Determine the (X, Y) coordinate at the center of the cell enclosing the given text.  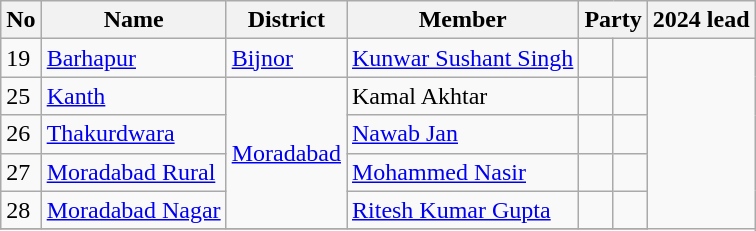
Name (134, 20)
Nawab Jan (462, 134)
26 (21, 134)
27 (21, 172)
Kamal Akhtar (462, 96)
Kanth (134, 96)
Member (462, 20)
Moradabad Rural (134, 172)
No (21, 20)
28 (21, 210)
Moradabad (286, 153)
2024 lead (701, 20)
Barhapur (134, 58)
Kunwar Sushant Singh (462, 58)
Moradabad Nagar (134, 210)
25 (21, 96)
Bijnor (286, 58)
Ritesh Kumar Gupta (462, 210)
Mohammed Nasir (462, 172)
Party (613, 20)
19 (21, 58)
District (286, 20)
Thakurdwara (134, 134)
